Identify which cell holds the provided text, then report its (X, Y) central coordinate. 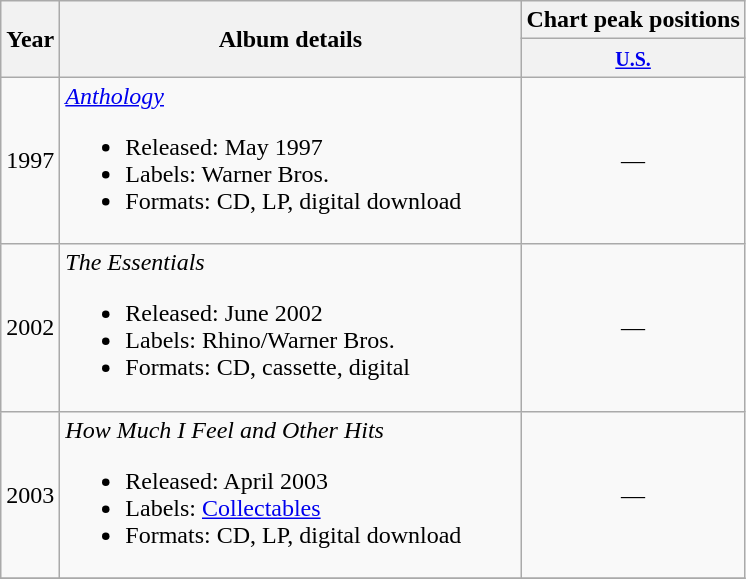
How Much I Feel and Other HitsReleased: April 2003Labels: CollectablesFormats: CD, LP, digital download (290, 494)
AnthologyReleased: May 1997Labels: Warner Bros.Formats: CD, LP, digital download (290, 160)
2002 (30, 328)
2003 (30, 494)
U.S. (633, 58)
Year (30, 39)
1997 (30, 160)
Chart peak positions (633, 20)
Album details (290, 39)
The EssentialsReleased: June 2002Labels: Rhino/Warner Bros.Formats: CD, cassette, digital (290, 328)
